Output the (X, Y) coordinate of the center of the cell containing the given text.  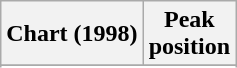
Chart (1998) (72, 34)
Peak position (189, 34)
